Scan for the cell matching the given text and deliver its (X, Y) coordinate at center. 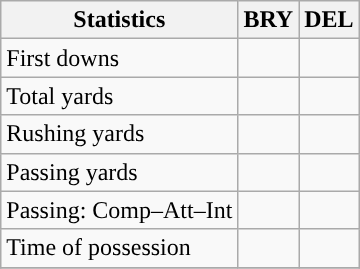
First downs (120, 58)
DEL (329, 20)
BRY (268, 20)
Statistics (120, 20)
Passing yards (120, 172)
Time of possession (120, 248)
Passing: Comp–Att–Int (120, 210)
Total yards (120, 96)
Rushing yards (120, 134)
